Capture the cell that displays the provided text and extract its [X, Y] central coordinate. 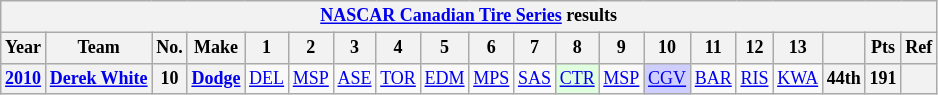
Year [24, 48]
6 [492, 48]
Dodge [216, 78]
ASE [354, 78]
TOR [398, 78]
CGV [668, 78]
NASCAR Canadian Tire Series results [469, 16]
191 [883, 78]
No. [170, 48]
3 [354, 48]
12 [754, 48]
2 [310, 48]
13 [798, 48]
44th [844, 78]
KWA [798, 78]
11 [713, 48]
CTR [577, 78]
2010 [24, 78]
8 [577, 48]
Pts [883, 48]
Derek White [98, 78]
5 [444, 48]
7 [535, 48]
RIS [754, 78]
EDM [444, 78]
4 [398, 48]
SAS [535, 78]
Make [216, 48]
DEL [267, 78]
Team [98, 48]
MPS [492, 78]
1 [267, 48]
Ref [919, 48]
9 [622, 48]
BAR [713, 78]
